From the cell containing the given text, extract its center point as [x, y] coordinate. 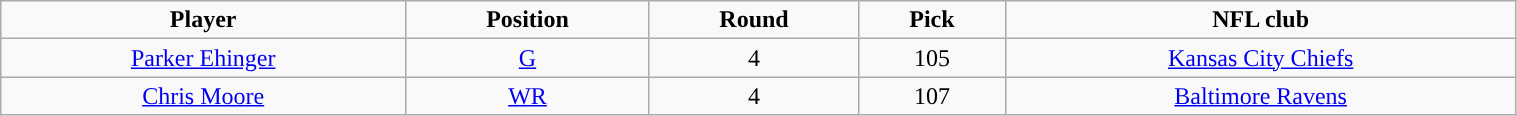
G [528, 58]
Kansas City Chiefs [1260, 58]
Position [528, 20]
NFL club [1260, 20]
Player [204, 20]
Baltimore Ravens [1260, 96]
WR [528, 96]
Round [754, 20]
107 [932, 96]
Chris Moore [204, 96]
105 [932, 58]
Pick [932, 20]
Parker Ehinger [204, 58]
